Extract the [x, y] coordinate from the center of the cell holding the provided text.  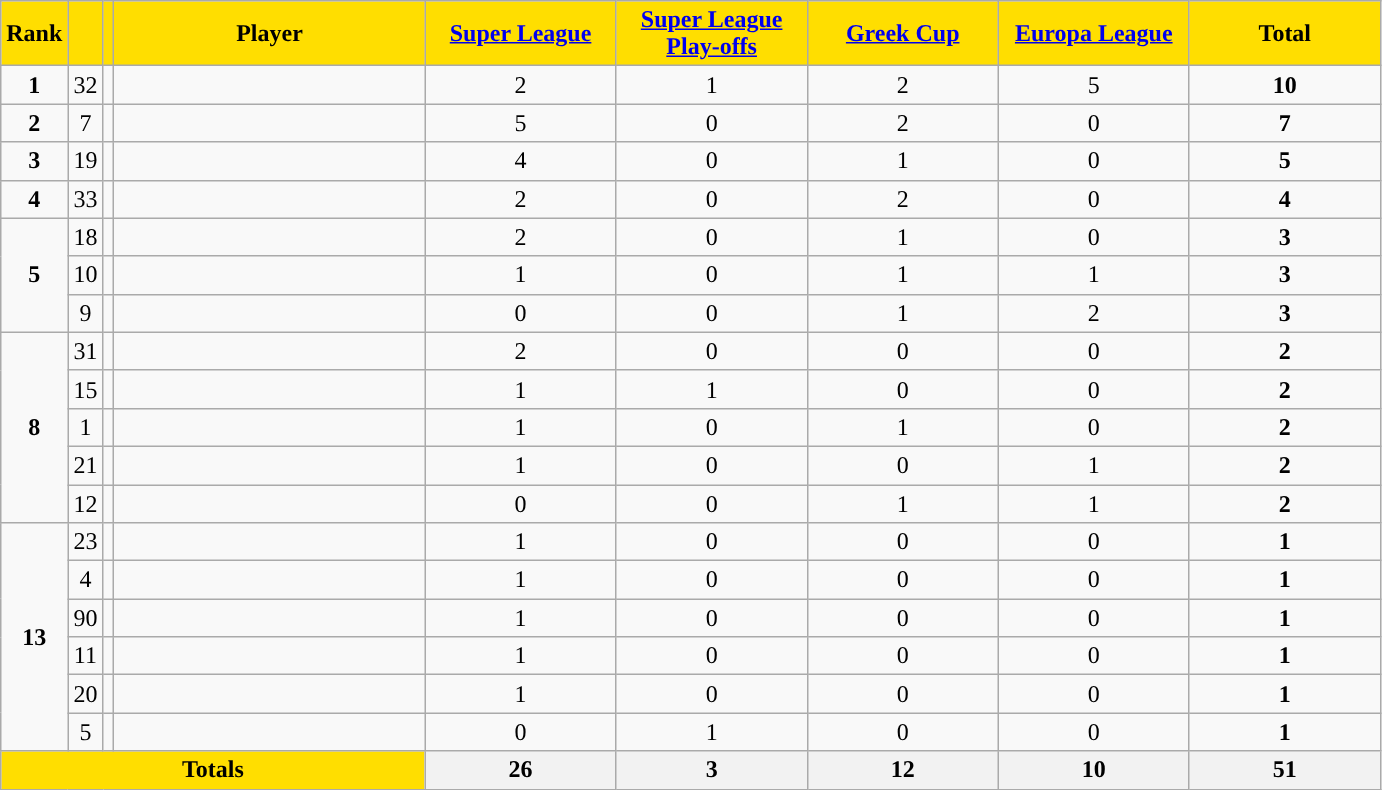
Super League [520, 34]
21 [86, 465]
15 [86, 389]
19 [86, 161]
90 [86, 618]
20 [86, 694]
23 [86, 542]
Rank [34, 34]
Totals [213, 770]
Europa League [1094, 34]
Total [1284, 34]
33 [86, 199]
32 [86, 85]
18 [86, 237]
Greek Cup [902, 34]
Super League Play-offs [712, 34]
8 [34, 427]
11 [86, 656]
13 [34, 637]
51 [1284, 770]
Player [270, 34]
31 [86, 351]
26 [520, 770]
9 [86, 313]
